Return the [X, Y] coordinate for the center point of the cell that contains the specified text.  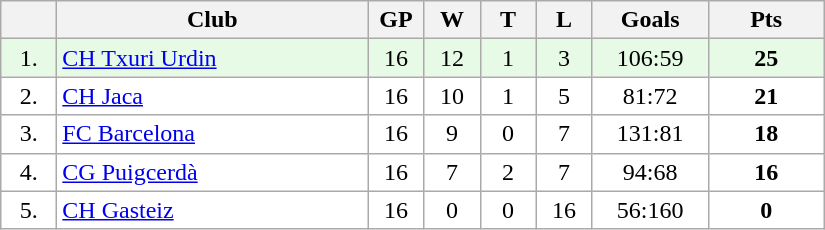
9 [452, 134]
CH Txuri Urdin [212, 58]
3 [564, 58]
L [564, 20]
25 [766, 58]
4. [29, 172]
12 [452, 58]
CG Puigcerdà [212, 172]
2 [508, 172]
CH Jaca [212, 96]
5. [29, 210]
3. [29, 134]
1. [29, 58]
106:59 [650, 58]
18 [766, 134]
81:72 [650, 96]
2. [29, 96]
T [508, 20]
10 [452, 96]
GP [396, 20]
W [452, 20]
131:81 [650, 134]
Club [212, 20]
5 [564, 96]
Goals [650, 20]
21 [766, 96]
94:68 [650, 172]
Pts [766, 20]
FC Barcelona [212, 134]
56:160 [650, 210]
CH Gasteiz [212, 210]
